Find where the given text appears and provide that cell's center as (x, y) coordinate. 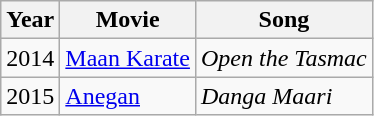
Open the Tasmac (284, 58)
Danga Maari (284, 96)
Movie (128, 20)
Song (284, 20)
2015 (30, 96)
2014 (30, 58)
Anegan (128, 96)
Year (30, 20)
Maan Karate (128, 58)
